Detect which cell encompasses the target text, then output its (X, Y) center coordinate. 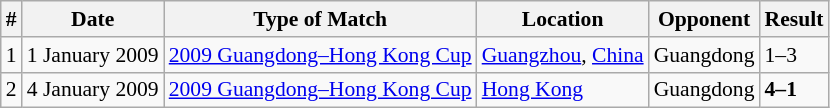
2 (12, 90)
# (12, 19)
1–3 (794, 55)
1 (12, 55)
4 January 2009 (93, 90)
4–1 (794, 90)
Opponent (704, 19)
Guangzhou, China (563, 55)
Hong Kong (563, 90)
1 January 2009 (93, 55)
Location (563, 19)
Type of Match (320, 19)
Result (794, 19)
Date (93, 19)
